From the cell containing the given text, extract its center point as (x, y) coordinate. 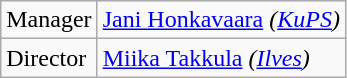
Jani Honkavaara (KuPS) (221, 20)
Miika Takkula (Ilves) (221, 58)
Director (49, 58)
Manager (49, 20)
